Locate the cell with the specified text and output its (x, y) center coordinate. 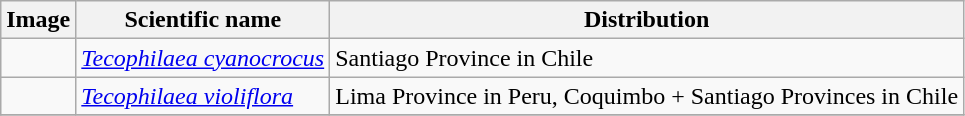
Tecophilaea cyanocrocus (203, 58)
Distribution (647, 20)
Tecophilaea violiflora (203, 96)
Image (38, 20)
Lima Province in Peru, Coquimbo + Santiago Provinces in Chile (647, 96)
Santiago Province in Chile (647, 58)
Scientific name (203, 20)
